Provide the [x, y] coordinate of the cell's center where the given text is located.  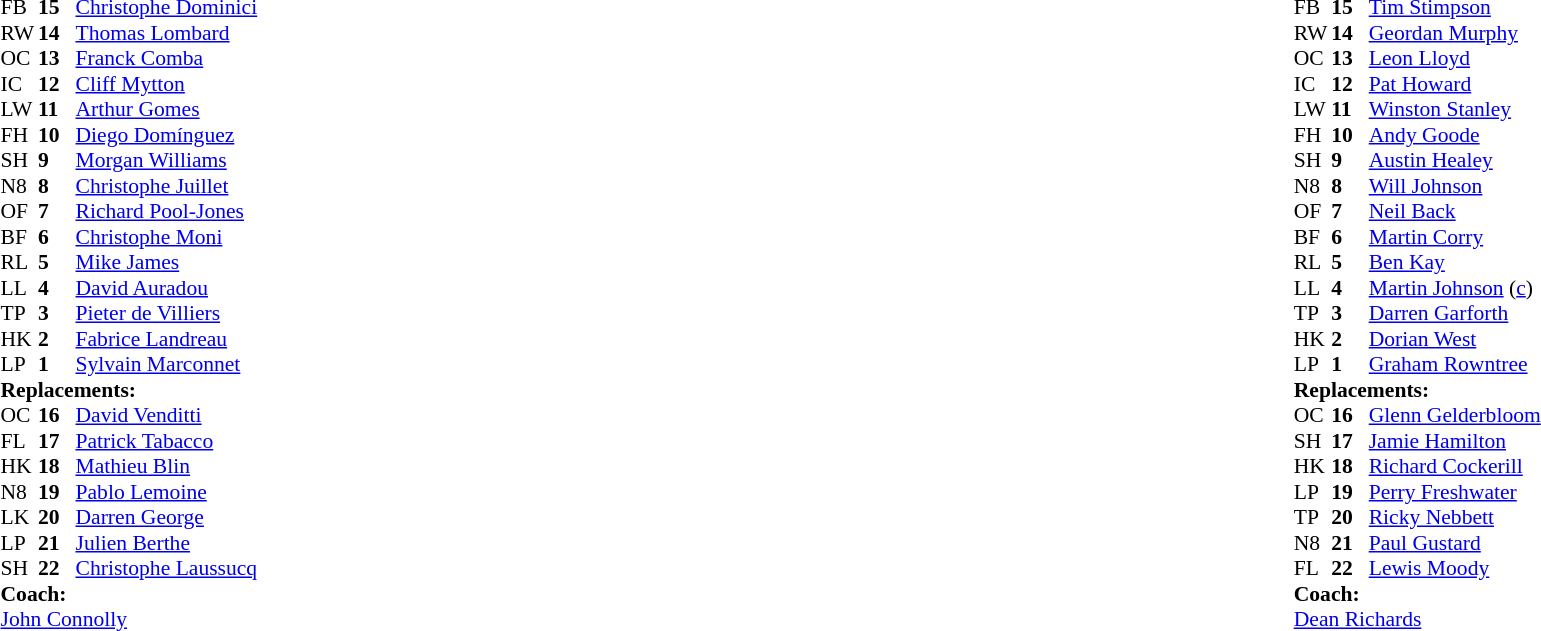
Morgan Williams [167, 161]
Patrick Tabacco [167, 441]
Andy Goode [1455, 135]
Graham Rowntree [1455, 365]
Richard Cockerill [1455, 467]
Leon Lloyd [1455, 59]
Pat Howard [1455, 84]
Franck Comba [167, 59]
Neil Back [1455, 211]
Pablo Lemoine [167, 492]
Christophe Moni [167, 237]
Ricky Nebbett [1455, 517]
Diego Domínguez [167, 135]
Jamie Hamilton [1455, 441]
LK [19, 517]
Julien Berthe [167, 543]
Perry Freshwater [1455, 492]
Sylvain Marconnet [167, 365]
Glenn Gelderbloom [1455, 415]
Darren George [167, 517]
Ben Kay [1455, 263]
David Venditti [167, 415]
Richard Pool-Jones [167, 211]
Mike James [167, 263]
Winston Stanley [1455, 109]
Mathieu Blin [167, 467]
Dorian West [1455, 339]
Paul Gustard [1455, 543]
Darren Garforth [1455, 313]
Martin Corry [1455, 237]
Lewis Moody [1455, 569]
David Auradou [167, 288]
Cliff Mytton [167, 84]
Austin Healey [1455, 161]
Will Johnson [1455, 186]
Fabrice Landreau [167, 339]
Arthur Gomes [167, 109]
Christophe Laussucq [167, 569]
Geordan Murphy [1455, 33]
Christophe Juillet [167, 186]
Pieter de Villiers [167, 313]
Martin Johnson (c) [1455, 288]
Thomas Lombard [167, 33]
